From the cell containing the given text, extract its center point as (x, y) coordinate. 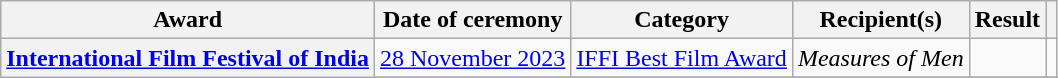
Result (1007, 20)
Award (188, 20)
28 November 2023 (472, 58)
Category (682, 20)
IFFI Best Film Award (682, 58)
International Film Festival of India (188, 58)
Recipient(s) (880, 20)
Measures of Men (880, 58)
Date of ceremony (472, 20)
